For the text-containing cell, return its midpoint in (X, Y) coordinate format. 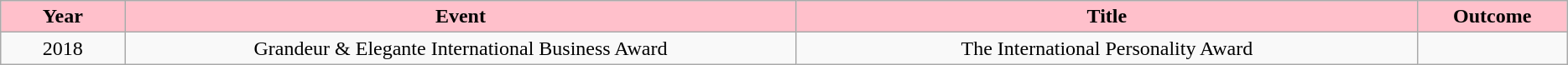
Title (1107, 17)
Outcome (1492, 17)
2018 (63, 48)
Grandeur & Elegante International Business Award (461, 48)
The International Personality Award (1107, 48)
Event (461, 17)
Year (63, 17)
